Capture the cell that displays the provided text and extract its [X, Y] central coordinate. 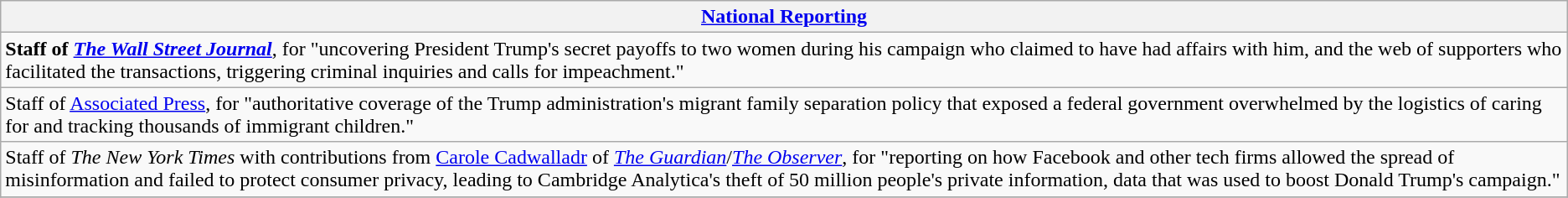
National Reporting [784, 17]
